Detect which cell encompasses the target text, then output its (X, Y) center coordinate. 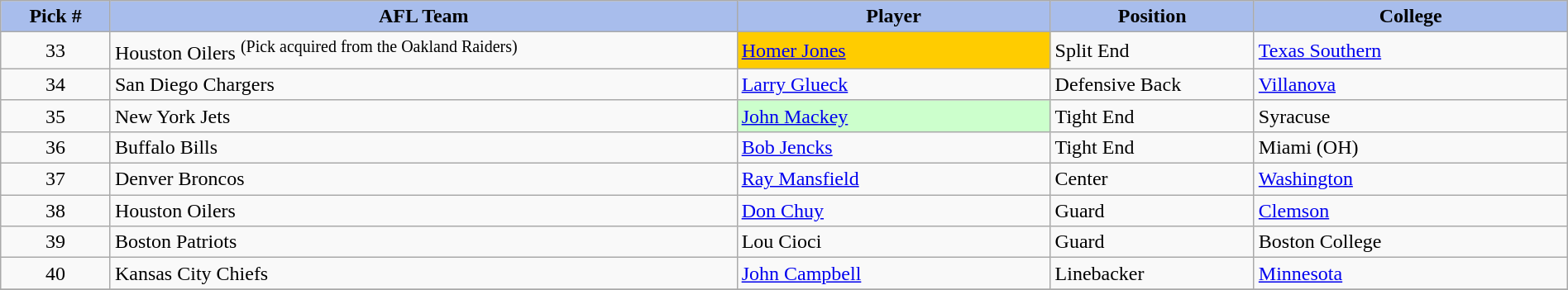
Washington (1411, 179)
Clemson (1411, 211)
35 (56, 116)
Denver Broncos (423, 179)
37 (56, 179)
Boston Patriots (423, 242)
College (1411, 17)
Texas Southern (1411, 51)
Boston College (1411, 242)
Minnesota (1411, 273)
Bob Jencks (893, 147)
38 (56, 211)
39 (56, 242)
Split End (1152, 51)
33 (56, 51)
Houston Oilers (423, 211)
Buffalo Bills (423, 147)
Defensive Back (1152, 84)
Center (1152, 179)
John Campbell (893, 273)
San Diego Chargers (423, 84)
AFL Team (423, 17)
Position (1152, 17)
34 (56, 84)
Houston Oilers (Pick acquired from the Oakland Raiders) (423, 51)
New York Jets (423, 116)
Kansas City Chiefs (423, 273)
John Mackey (893, 116)
Larry Glueck (893, 84)
Linebacker (1152, 273)
Homer Jones (893, 51)
Player (893, 17)
36 (56, 147)
Pick # (56, 17)
Miami (OH) (1411, 147)
Syracuse (1411, 116)
Lou Cioci (893, 242)
Ray Mansfield (893, 179)
40 (56, 273)
Don Chuy (893, 211)
Villanova (1411, 84)
